Determine the (x, y) coordinate at the center of the cell enclosing the given text.  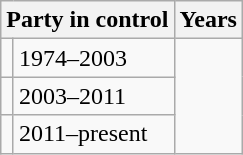
Years (208, 20)
2011–present (94, 134)
2003–2011 (94, 96)
1974–2003 (94, 58)
Party in control (88, 20)
